Detect which cell encompasses the target text, then output its [X, Y] center coordinate. 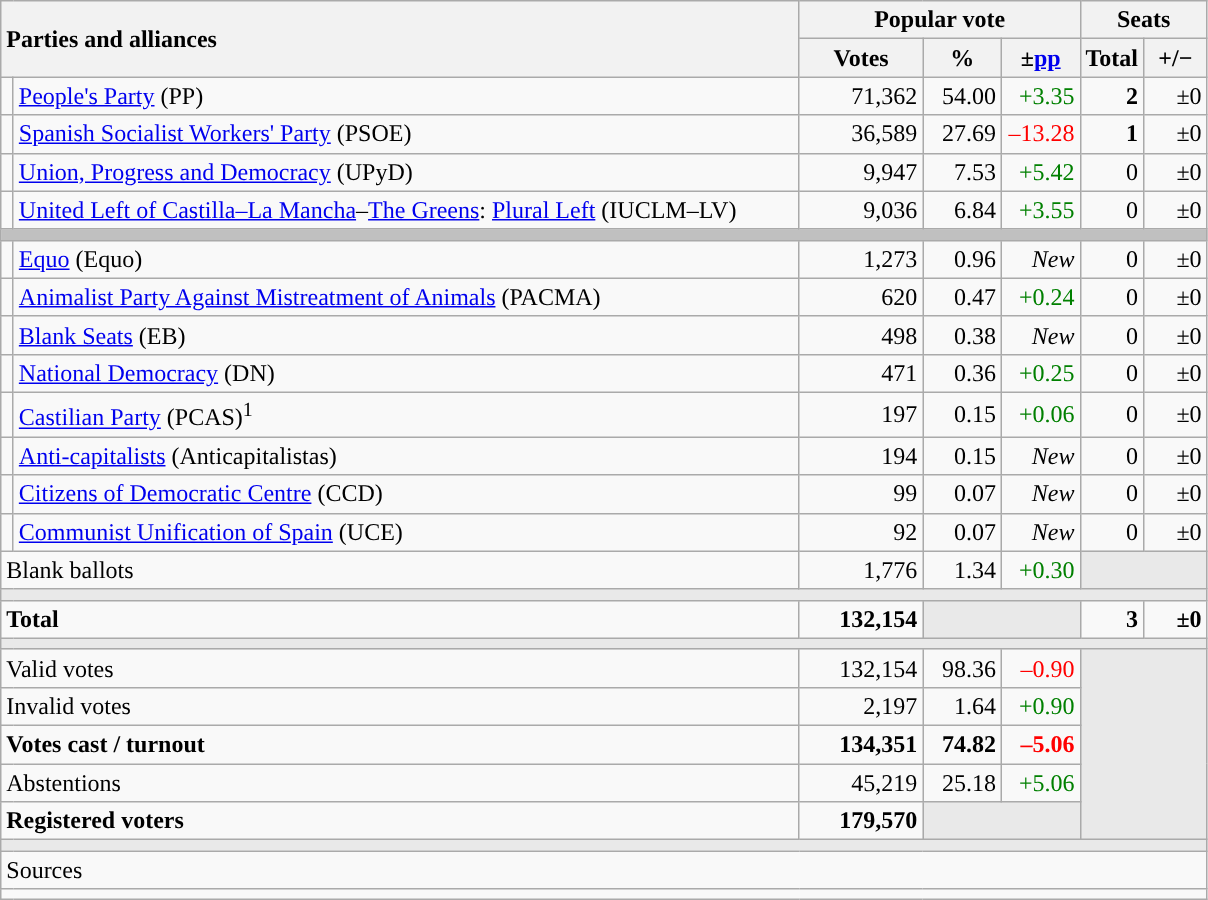
+3.35 [1040, 96]
United Left of Castilla–La Mancha–The Greens: Plural Left (IUCLM–LV) [406, 210]
1,776 [861, 570]
2,197 [861, 706]
9,036 [861, 210]
54.00 [962, 96]
Votes cast / turnout [400, 745]
Seats [1144, 20]
–0.90 [1040, 668]
% [962, 58]
1 [1112, 134]
+/− [1176, 58]
3 [1112, 619]
+0.90 [1040, 706]
National Democracy (DN) [406, 373]
99 [861, 494]
Valid votes [400, 668]
197 [861, 414]
Abstentions [400, 783]
0.38 [962, 335]
71,362 [861, 96]
+5.06 [1040, 783]
Popular vote [940, 20]
Citizens of Democratic Centre (CCD) [406, 494]
Registered voters [400, 821]
Parties and alliances [400, 39]
0.36 [962, 373]
Animalist Party Against Mistreatment of Animals (PACMA) [406, 297]
Sources [604, 870]
–13.28 [1040, 134]
Equo (Equo) [406, 259]
Castilian Party (PCAS)1 [406, 414]
Invalid votes [400, 706]
471 [861, 373]
0.47 [962, 297]
7.53 [962, 172]
6.84 [962, 210]
+0.06 [1040, 414]
98.36 [962, 668]
36,589 [861, 134]
74.82 [962, 745]
+3.55 [1040, 210]
27.69 [962, 134]
620 [861, 297]
Anti-capitalists (Anticapitalistas) [406, 456]
92 [861, 532]
Union, Progress and Democracy (UPyD) [406, 172]
45,219 [861, 783]
People's Party (PP) [406, 96]
9,947 [861, 172]
Votes [861, 58]
498 [861, 335]
2 [1112, 96]
1.34 [962, 570]
179,570 [861, 821]
134,351 [861, 745]
0.96 [962, 259]
Blank ballots [400, 570]
1,273 [861, 259]
+0.30 [1040, 570]
Spanish Socialist Workers' Party (PSOE) [406, 134]
194 [861, 456]
Blank Seats (EB) [406, 335]
1.64 [962, 706]
+5.42 [1040, 172]
+0.24 [1040, 297]
25.18 [962, 783]
–5.06 [1040, 745]
+0.25 [1040, 373]
±pp [1040, 58]
Communist Unification of Spain (UCE) [406, 532]
